Capture the cell that displays the provided text and extract its [X, Y] central coordinate. 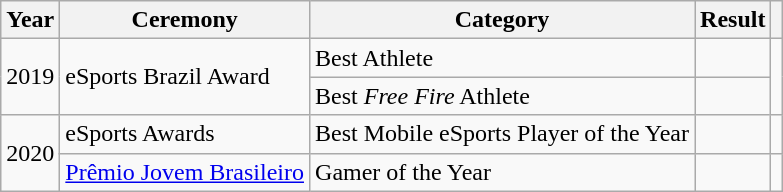
Prêmio Jovem Brasileiro [185, 172]
eSports Awards [185, 134]
Ceremony [185, 20]
2019 [30, 77]
Best Free Fire Athlete [502, 96]
Best Mobile eSports Player of the Year [502, 134]
Best Athlete [502, 58]
Gamer of the Year [502, 172]
Category [502, 20]
2020 [30, 153]
Result [733, 20]
Year [30, 20]
eSports Brazil Award [185, 77]
